Return the (x, y) coordinate for the center point of the cell that contains the specified text.  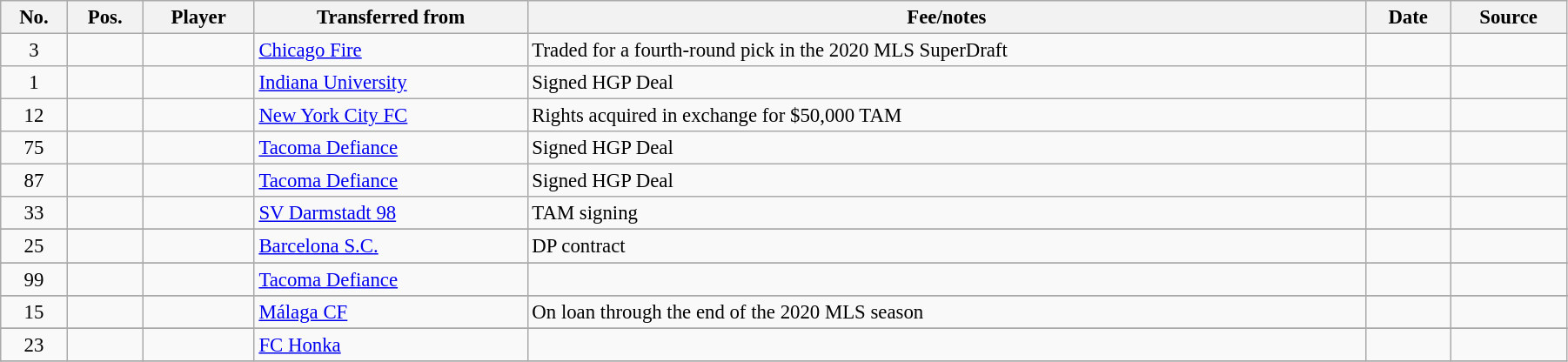
33 (34, 213)
Málaga CF (391, 312)
FC Honka (391, 345)
3 (34, 50)
87 (34, 181)
DP contract (947, 246)
Pos. (104, 17)
Date (1408, 17)
12 (34, 116)
25 (34, 246)
No. (34, 17)
New York City FC (391, 116)
1 (34, 83)
Transferred from (391, 17)
23 (34, 345)
Barcelona S.C. (391, 246)
Player (198, 17)
SV Darmstadt 98 (391, 213)
Source (1509, 17)
75 (34, 148)
Traded for a fourth-round pick in the 2020 MLS SuperDraft (947, 50)
99 (34, 279)
Rights acquired in exchange for $50,000 TAM (947, 116)
Fee/notes (947, 17)
Chicago Fire (391, 50)
15 (34, 312)
TAM signing (947, 213)
On loan through the end of the 2020 MLS season (947, 312)
Indiana University (391, 83)
